Capture the cell that displays the provided text and extract its [x, y] central coordinate. 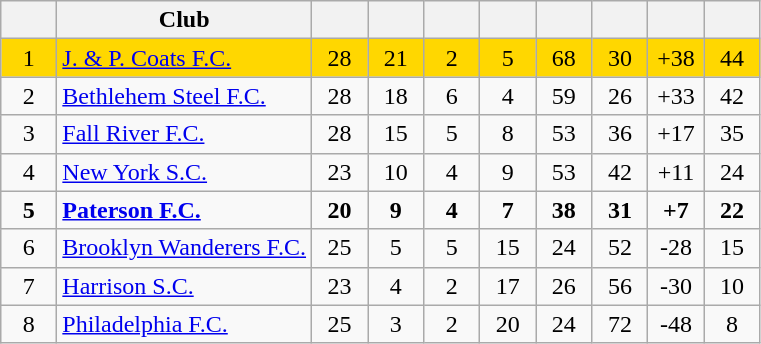
Fall River F.C. [184, 134]
+33 [676, 96]
30 [620, 58]
-48 [676, 324]
Bethlehem Steel F.C. [184, 96]
Paterson F.C. [184, 210]
38 [564, 210]
+7 [676, 210]
59 [564, 96]
Philadelphia F.C. [184, 324]
31 [620, 210]
72 [620, 324]
+38 [676, 58]
18 [396, 96]
22 [732, 210]
1 [29, 58]
17 [508, 286]
21 [396, 58]
Brooklyn Wanderers F.C. [184, 248]
Harrison S.C. [184, 286]
Club [184, 20]
56 [620, 286]
52 [620, 248]
68 [564, 58]
-30 [676, 286]
44 [732, 58]
New York S.C. [184, 172]
36 [620, 134]
+17 [676, 134]
-28 [676, 248]
35 [732, 134]
J. & P. Coats F.C. [184, 58]
+11 [676, 172]
